Pinpoint the cell where the given text exists, returning its [x, y] midpoint coordinate. 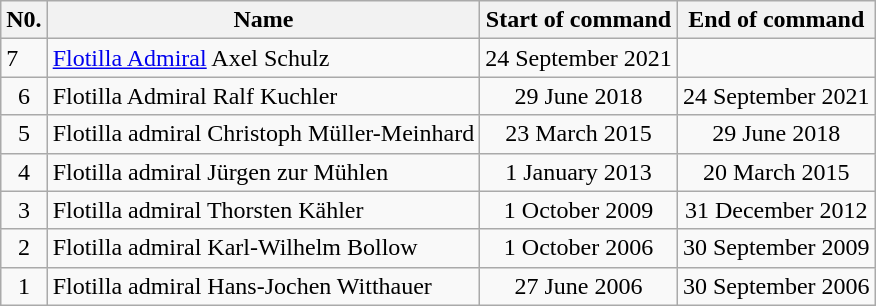
30 September 2006 [776, 286]
4 [24, 172]
1 October 2009 [579, 210]
1 [24, 286]
Name [264, 20]
27 June 2006 [579, 286]
Flotilla admiral Christoph Müller-Meinhard [264, 134]
Flotilla Admiral Axel Schulz [264, 58]
Flotilla Admiral Ralf Kuchler [264, 96]
6 [24, 96]
N0. [24, 20]
30 September 2009 [776, 248]
Flotilla admiral Hans-Jochen Witthauer [264, 286]
5 [24, 134]
2 [24, 248]
31 December 2012 [776, 210]
Flotilla admiral Thorsten Kähler [264, 210]
20 March 2015 [776, 172]
Start of command [579, 20]
End of command [776, 20]
23 March 2015 [579, 134]
1 January 2013 [579, 172]
3 [24, 210]
1 October 2006 [579, 248]
7 [24, 58]
Flotilla admiral Karl-Wilhelm Bollow [264, 248]
Flotilla admiral Jürgen zur Mühlen [264, 172]
